Identify which cell holds the provided text, then report its (x, y) central coordinate. 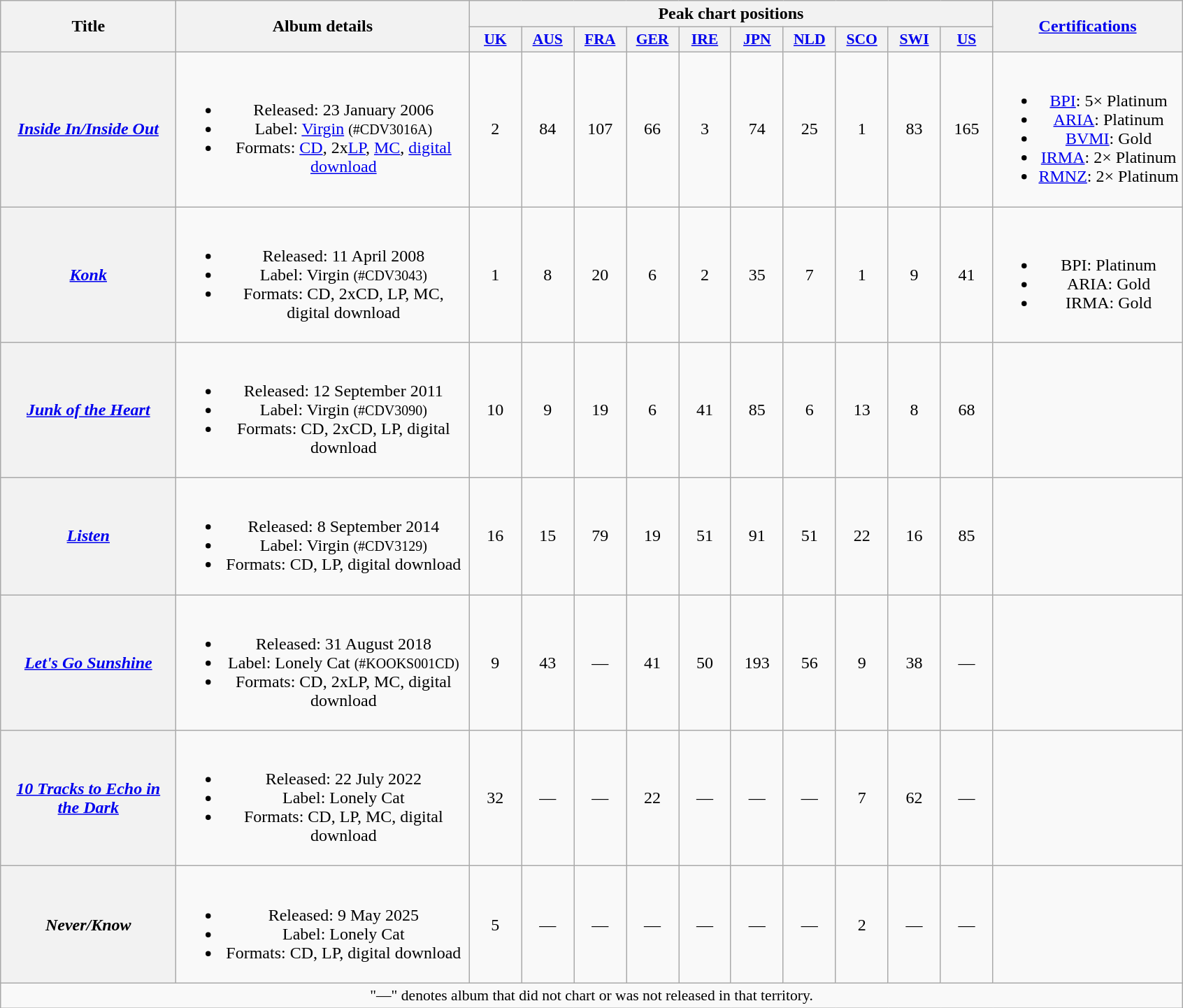
84 (548, 129)
Released: 11 April 2008Label: Virgin (#CDV3043)Formats: CD, 2xCD, LP, MC, digital download (323, 275)
15 (548, 537)
Let's Go Sunshine (88, 663)
193 (757, 663)
Title (88, 27)
AUS (548, 40)
50 (705, 663)
Inside In/Inside Out (88, 129)
Released: 12 September 2011Label: Virgin (#CDV3090)Formats: CD, 2xCD, LP, digital download (323, 410)
56 (810, 663)
62 (915, 798)
79 (600, 537)
Peak chart positions (731, 14)
Released: 23 January 2006Label: Virgin (#CDV3016A)Formats: CD, 2xLP, MC, digital download (323, 129)
IRE (705, 40)
SCO (861, 40)
165 (966, 129)
SWI (915, 40)
JPN (757, 40)
"—" denotes album that did not chart or was not released in that territory. (591, 995)
20 (600, 275)
GER (653, 40)
Released: 22 July 2022Label: Lonely CatFormats: CD, LP, MC, digital download (323, 798)
US (966, 40)
10 Tracks to Echo in the Dark (88, 798)
13 (861, 410)
Album details (323, 27)
38 (915, 663)
43 (548, 663)
Junk of the Heart (88, 410)
5 (495, 924)
FRA (600, 40)
Released: 31 August 2018Label: Lonely Cat (#KOOKS001CD)Formats: CD, 2xLP, MC, digital download (323, 663)
83 (915, 129)
74 (757, 129)
Released: 9 May 2025Label: Lonely CatFormats: CD, LP, digital download (323, 924)
10 (495, 410)
32 (495, 798)
UK (495, 40)
Listen (88, 537)
Konk (88, 275)
Certifications (1088, 27)
107 (600, 129)
68 (966, 410)
BPI: 5× PlatinumARIA: PlatinumBVMI: GoldIRMA: 2× PlatinumRMNZ: 2× Platinum (1088, 129)
Released: 8 September 2014Label: Virgin (#CDV3129)Formats: CD, LP, digital download (323, 537)
BPI: PlatinumARIA: GoldIRMA: Gold (1088, 275)
91 (757, 537)
3 (705, 129)
25 (810, 129)
Never/Know (88, 924)
66 (653, 129)
NLD (810, 40)
35 (757, 275)
